Return [X, Y] of the center of cell containing provided text 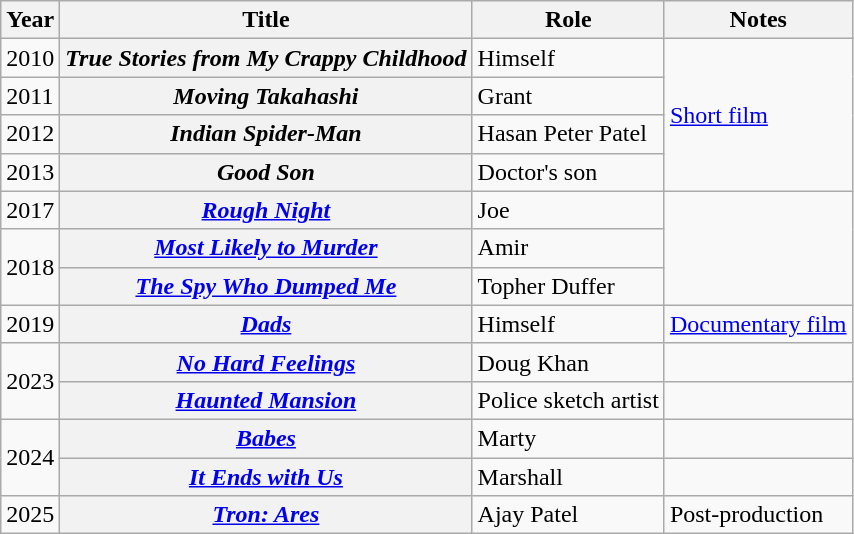
Topher Duffer [568, 286]
Documentary film [758, 324]
Hasan Peter Patel [568, 134]
2011 [30, 96]
Dads [266, 324]
2018 [30, 267]
Moving Takahashi [266, 96]
Year [30, 20]
True Stories from My Crappy Childhood [266, 58]
2010 [30, 58]
It Ends with Us [266, 477]
2017 [30, 210]
Babes [266, 438]
Marshall [568, 477]
Role [568, 20]
Doctor's son [568, 172]
2012 [30, 134]
Post-production [758, 515]
Notes [758, 20]
The Spy Who Dumped Me [266, 286]
Tron: Ares [266, 515]
2024 [30, 457]
Haunted Mansion [266, 400]
Rough Night [266, 210]
Police sketch artist [568, 400]
Doug Khan [568, 362]
Short film [758, 115]
Amir [568, 248]
No Hard Feelings [266, 362]
Most Likely to Murder [266, 248]
Title [266, 20]
Joe [568, 210]
2019 [30, 324]
Ajay Patel [568, 515]
Indian Spider-Man [266, 134]
Grant [568, 96]
2013 [30, 172]
2025 [30, 515]
2023 [30, 381]
Good Son [266, 172]
Marty [568, 438]
